For the text-containing cell, return its midpoint in (X, Y) coordinate format. 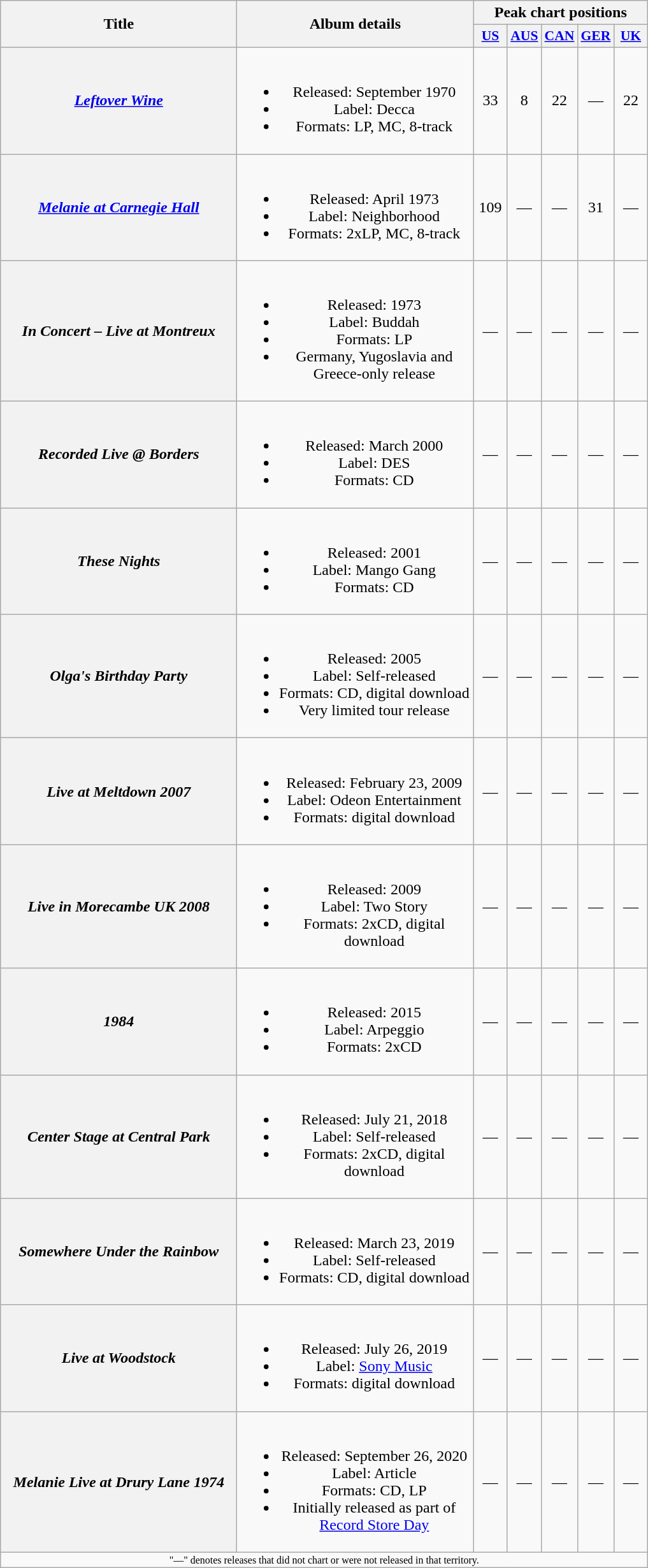
Released: July 21, 2018Label: Self-releasedFormats: 2xCD, digital download (356, 1136)
31 (595, 208)
Released: September 26, 2020Label: ArticleFormats: CD, LPInitially released as part of Record Store Day (356, 1481)
Released: 2015Label: ArpeggioFormats: 2xCD (356, 1021)
Released: July 26, 2019Label: Sony MusicFormats: digital download (356, 1358)
Live at Meltdown 2007 (119, 792)
AUS (524, 36)
Peak chart positions (561, 13)
In Concert – Live at Montreux (119, 331)
Released: 1973Label: BuddahFormats: LPGermany, Yugoslavia and Greece-only release (356, 331)
1984 (119, 1021)
Album details (356, 24)
8 (524, 101)
Released: 2005Label: Self-releasedFormats: CD, digital downloadVery limited tour release (356, 676)
Live at Woodstock (119, 1358)
Released: September 1970Label: DeccaFormats: LP, MC, 8-track (356, 101)
Recorded Live @ Borders (119, 455)
Live in Morecambe UK 2008 (119, 906)
Center Stage at Central Park (119, 1136)
"—" denotes releases that did not chart or were not released in that territory. (324, 1560)
Released: March 23, 2019Label: Self-releasedFormats: CD, digital download (356, 1252)
33 (491, 101)
Somewhere Under the Rainbow (119, 1252)
Leftover Wine (119, 101)
Released: February 23, 2009Label: Odeon EntertainmentFormats: digital download (356, 792)
US (491, 36)
CAN (559, 36)
Released: 2009Label: Two StoryFormats: 2xCD, digital download (356, 906)
109 (491, 208)
Olga's Birthday Party (119, 676)
Released: 2001Label: Mango GangFormats: CD (356, 561)
UK (631, 36)
These Nights (119, 561)
GER (595, 36)
Melanie at Carnegie Hall (119, 208)
Melanie Live at Drury Lane 1974 (119, 1481)
Title (119, 24)
Released: April 1973Label: NeighborhoodFormats: 2xLP, MC, 8-track (356, 208)
Released: March 2000Label: DESFormats: CD (356, 455)
